Extract the (X, Y) coordinate from the center of the cell holding the provided text.  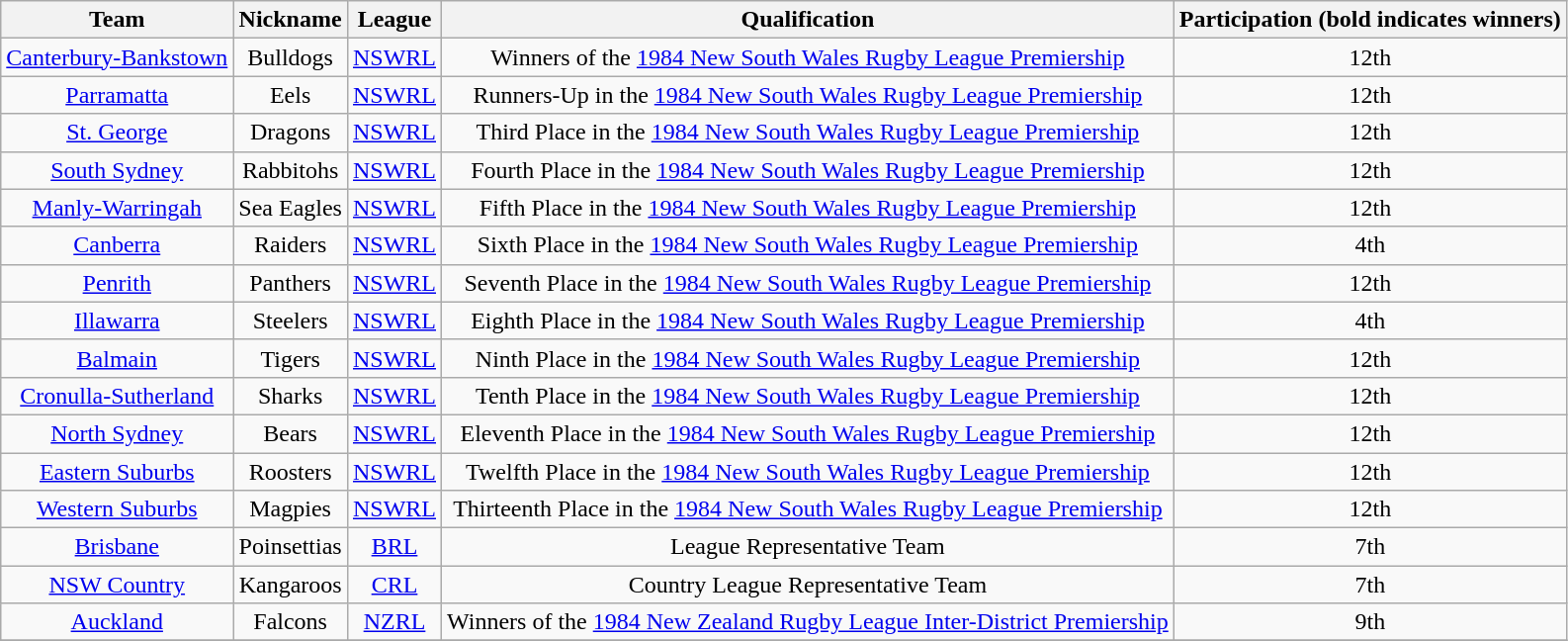
Bulldogs (291, 57)
League Representative Team (809, 547)
Illawarra (117, 320)
Canberra (117, 245)
Winners of the 1984 New South Wales Rugby League Premiership (809, 57)
Nickname (291, 20)
Poinsettias (291, 547)
BRL (393, 547)
Winners of the 1984 New Zealand Rugby League Inter-District Premiership (809, 622)
North Sydney (117, 433)
Eleventh Place in the 1984 New South Wales Rugby League Premiership (809, 433)
Fifth Place in the 1984 New South Wales Rugby League Premiership (809, 208)
Balmain (117, 358)
CRL (393, 585)
Runners-Up in the 1984 New South Wales Rugby League Premiership (809, 95)
Penrith (117, 283)
St. George (117, 133)
Roosters (291, 472)
Parramatta (117, 95)
Sixth Place in the 1984 New South Wales Rugby League Premiership (809, 245)
Twelfth Place in the 1984 New South Wales Rugby League Premiership (809, 472)
Canterbury-Bankstown (117, 57)
Eastern Suburbs (117, 472)
Raiders (291, 245)
Sea Eagles (291, 208)
Brisbane (117, 547)
Kangaroos (291, 585)
Western Suburbs (117, 509)
Participation (bold indicates winners) (1370, 20)
Qualification (809, 20)
Seventh Place in the 1984 New South Wales Rugby League Premiership (809, 283)
Tenth Place in the 1984 New South Wales Rugby League Premiership (809, 396)
Cronulla-Sutherland (117, 396)
9th (1370, 622)
Ninth Place in the 1984 New South Wales Rugby League Premiership (809, 358)
Steelers (291, 320)
Tigers (291, 358)
Country League Representative Team (809, 585)
Magpies (291, 509)
Team (117, 20)
Sharks (291, 396)
League (393, 20)
Fourth Place in the 1984 New South Wales Rugby League Premiership (809, 170)
Thirteenth Place in the 1984 New South Wales Rugby League Premiership (809, 509)
South Sydney (117, 170)
Manly-Warringah (117, 208)
Eels (291, 95)
Bears (291, 433)
Rabbitohs (291, 170)
Third Place in the 1984 New South Wales Rugby League Premiership (809, 133)
Eighth Place in the 1984 New South Wales Rugby League Premiership (809, 320)
Falcons (291, 622)
Auckland (117, 622)
Panthers (291, 283)
NZRL (393, 622)
NSW Country (117, 585)
Dragons (291, 133)
